Capture the cell that displays the provided text and extract its [X, Y] central coordinate. 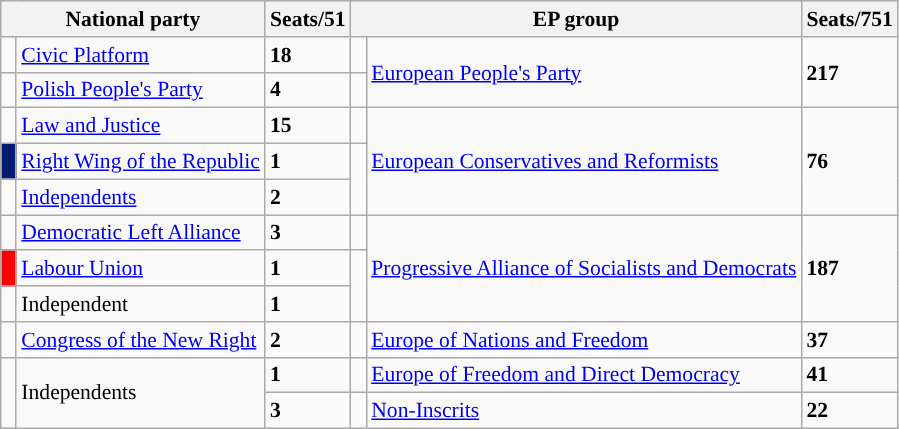
Seats/751 [849, 19]
76 [849, 162]
Congress of the New Right [140, 340]
EP group [576, 19]
Polish People's Party [140, 90]
Right Wing of the Republic [140, 162]
Civic Platform [140, 55]
Law and Justice [140, 126]
18 [308, 55]
European Conservatives and Reformists [584, 162]
41 [849, 375]
15 [308, 126]
Progressive Alliance of Socialists and Democrats [584, 268]
Europe of Freedom and Direct Democracy [584, 375]
European People's Party [584, 72]
Independent [140, 304]
Democratic Left Alliance [140, 233]
National party [133, 19]
4 [308, 90]
Labour Union [140, 269]
217 [849, 72]
Seats/51 [308, 19]
187 [849, 268]
37 [849, 340]
22 [849, 411]
Europe of Nations and Freedom [584, 340]
Non-Inscrits [584, 411]
